Output the [X, Y] coordinate of the center of the cell containing the given text.  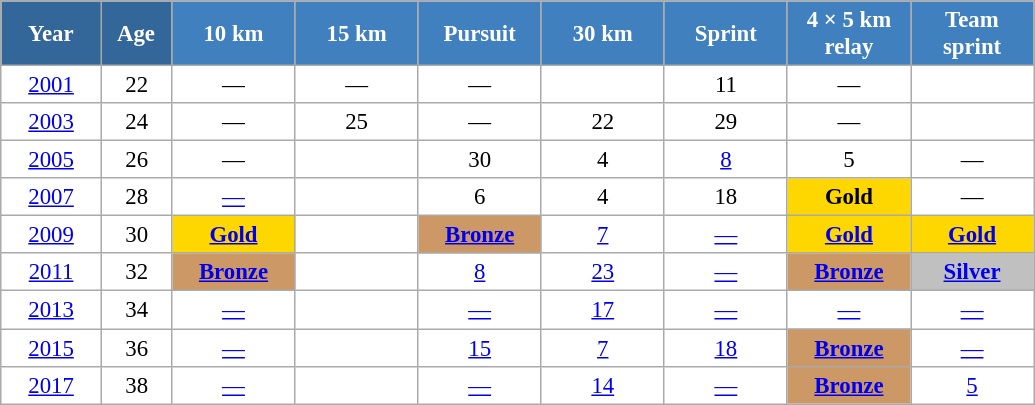
23 [602, 273]
26 [136, 160]
34 [136, 310]
6 [480, 197]
Team sprint [972, 34]
11 [726, 85]
2005 [52, 160]
15 km [356, 34]
32 [136, 273]
30 km [602, 34]
Pursuit [480, 34]
2003 [52, 122]
2017 [52, 385]
10 km [234, 34]
17 [602, 310]
25 [356, 122]
2013 [52, 310]
2009 [52, 235]
Silver [972, 273]
36 [136, 348]
29 [726, 122]
Age [136, 34]
2001 [52, 85]
38 [136, 385]
2011 [52, 273]
28 [136, 197]
24 [136, 122]
Sprint [726, 34]
14 [602, 385]
2007 [52, 197]
15 [480, 348]
2015 [52, 348]
4 × 5 km relay [848, 34]
Year [52, 34]
